Identify which cell holds the provided text, then report its (X, Y) central coordinate. 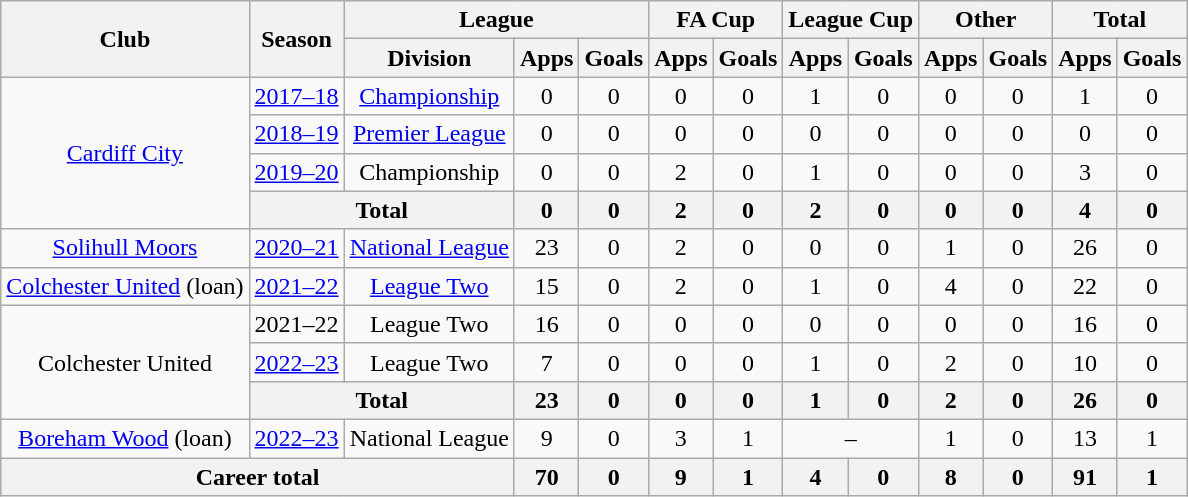
Career total (258, 477)
2020–21 (296, 248)
13 (1085, 438)
– (851, 438)
22 (1085, 286)
10 (1085, 362)
Premier League (429, 134)
FA Cup (716, 20)
Colchester United (125, 362)
League (496, 20)
2018–19 (296, 134)
2019–20 (296, 172)
Season (296, 39)
League Cup (851, 20)
Cardiff City (125, 153)
70 (546, 477)
Boreham Wood (loan) (125, 438)
91 (1085, 477)
2017–18 (296, 96)
Solihull Moors (125, 248)
7 (546, 362)
15 (546, 286)
Colchester United (loan) (125, 286)
Division (429, 58)
Club (125, 39)
Other (986, 20)
8 (951, 477)
